Scan for the cell matching the given text and deliver its [x, y] coordinate at center. 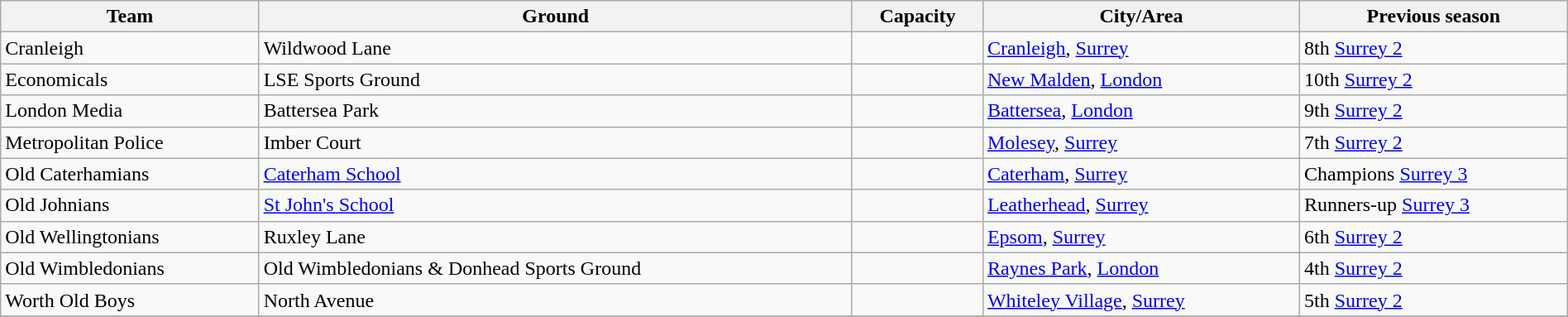
Battersea Park [556, 111]
Caterham School [556, 174]
Worth Old Boys [130, 300]
4th Surrey 2 [1434, 268]
New Malden, London [1141, 79]
Battersea, London [1141, 111]
Old Caterhamians [130, 174]
Cranleigh, Surrey [1141, 48]
Old Johnians [130, 205]
Caterham, Surrey [1141, 174]
Previous season [1434, 17]
Whiteley Village, Surrey [1141, 300]
North Avenue [556, 300]
Economicals [130, 79]
Metropolitan Police [130, 142]
London Media [130, 111]
Ruxley Lane [556, 237]
5th Surrey 2 [1434, 300]
Molesey, Surrey [1141, 142]
Team [130, 17]
Wildwood Lane [556, 48]
10th Surrey 2 [1434, 79]
6th Surrey 2 [1434, 237]
City/Area [1141, 17]
9th Surrey 2 [1434, 111]
Leatherhead, Surrey [1141, 205]
Cranleigh [130, 48]
LSE Sports Ground [556, 79]
7th Surrey 2 [1434, 142]
Capacity [917, 17]
Champions Surrey 3 [1434, 174]
Old Wimbledonians & Donhead Sports Ground [556, 268]
Old Wimbledonians [130, 268]
St John's School [556, 205]
Ground [556, 17]
Epsom, Surrey [1141, 237]
8th Surrey 2 [1434, 48]
Runners-up Surrey 3 [1434, 205]
Imber Court [556, 142]
Raynes Park, London [1141, 268]
Old Wellingtonians [130, 237]
